Capture the cell that displays the provided text and extract its (X, Y) central coordinate. 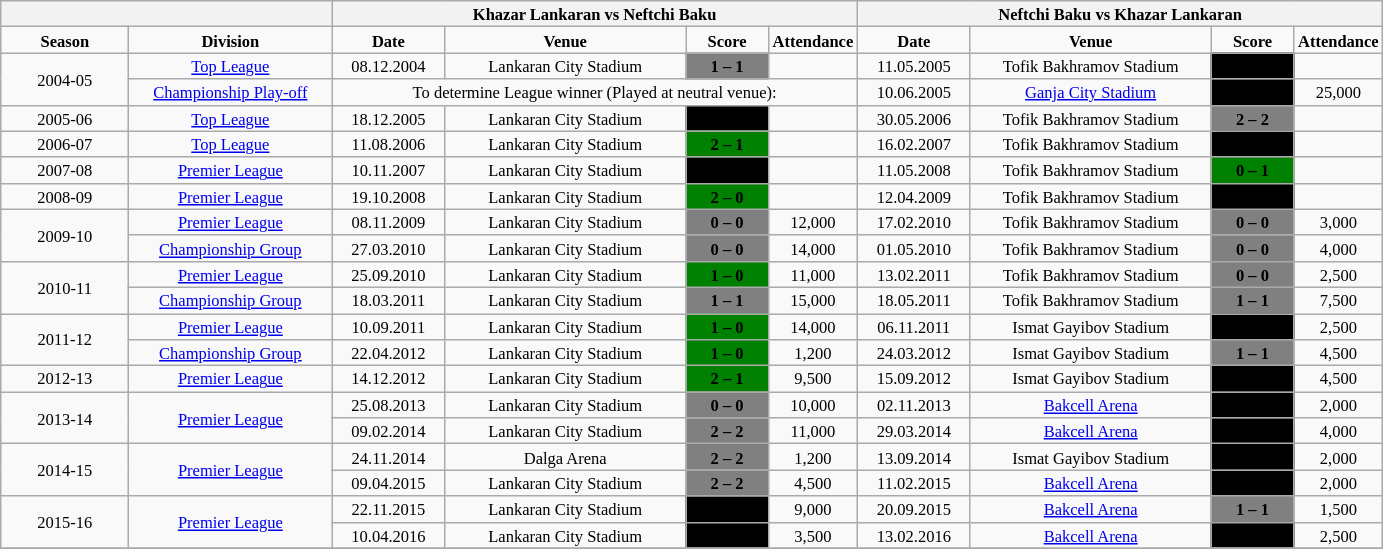
22.11.2015 (388, 509)
12,000 (814, 222)
0 – 2 (728, 509)
1,500 (1338, 509)
Division (230, 40)
06.11.2011 (914, 327)
13.09.2014 (914, 457)
19.10.2008 (388, 196)
11.08.2006 (388, 144)
09.04.2015 (388, 483)
24.11.2014 (388, 457)
Khazar Lankaran vs Neftchi Baku (594, 14)
2010-11 (65, 287)
15.09.2012 (914, 379)
2014-15 (65, 470)
7,500 (1338, 300)
Dalga Arena (566, 457)
To determine League winner (Played at neutral venue): (594, 92)
9,000 (814, 509)
25.08.2013 (388, 405)
30.05.2006 (914, 118)
11.05.2005 (914, 66)
10.04.2016 (388, 535)
11.02.2015 (914, 483)
2015-16 (65, 522)
18.03.2011 (388, 300)
2008-09 (65, 196)
2005-06 (65, 118)
2009-10 (65, 235)
10.06.2005 (914, 92)
24.03.2012 (914, 353)
25,000 (1338, 92)
08.11.2009 (388, 222)
2004-05 (65, 79)
13.02.2011 (914, 274)
18.12.2005 (388, 118)
3,000 (1338, 222)
29.03.2014 (914, 431)
2011-12 (65, 340)
2012-13 (65, 379)
10,000 (814, 405)
10.11.2007 (388, 170)
5 – 0 (1252, 327)
2007-08 (65, 170)
2006-07 (65, 144)
08.12.2004 (388, 66)
22.04.2012 (388, 353)
Neftchi Baku vs Khazar Lankaran (1120, 14)
20.09.2015 (914, 509)
01.05.2010 (914, 248)
14.12.2012 (388, 379)
10.09.2011 (388, 327)
17.02.2010 (914, 222)
11.05.2008 (914, 170)
12.04.2009 (914, 196)
13.02.2016 (914, 535)
09.02.2014 (388, 431)
Ganja City Stadium (1090, 92)
15,000 (814, 300)
9,500 (814, 379)
Season (65, 40)
18.05.2011 (914, 300)
4 – 1 (1252, 405)
2013-14 (65, 418)
16.02.2007 (914, 144)
3,500 (814, 535)
02.11.2013 (914, 405)
Championship Play-off (230, 92)
27.03.2010 (388, 248)
25.09.2010 (388, 274)
